Pinpoint the cell where the given text exists, returning its (x, y) midpoint coordinate. 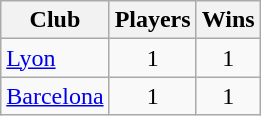
Lyon (55, 58)
Club (55, 20)
Wins (228, 20)
Players (152, 20)
Barcelona (55, 96)
